Find where the given text appears and provide that cell's center as (X, Y) coordinate. 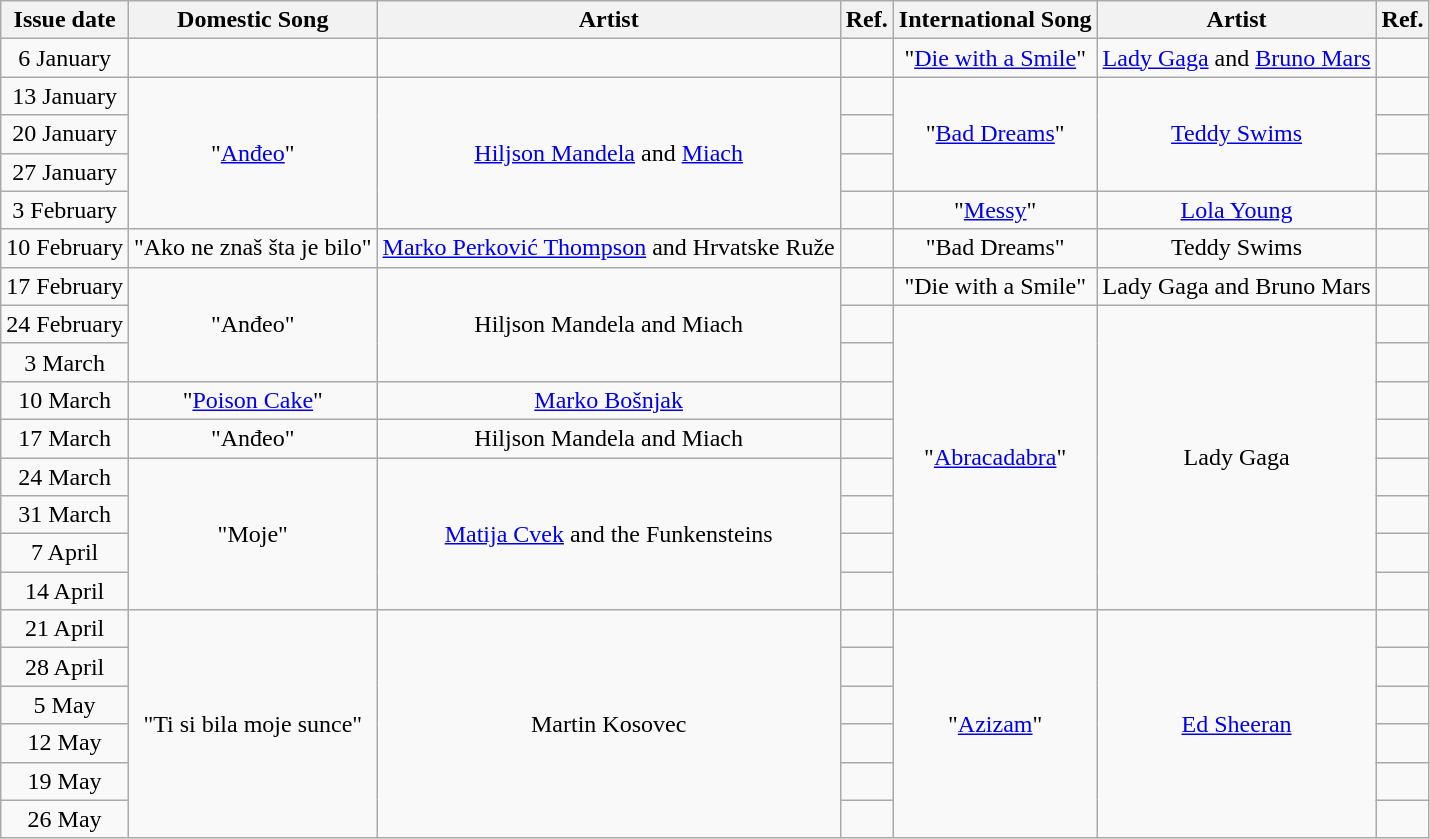
Domestic Song (252, 20)
14 April (65, 591)
7 April (65, 553)
Lola Young (1236, 210)
Marko Perković Thompson and Hrvatske Ruže (608, 248)
24 February (65, 324)
19 May (65, 781)
10 February (65, 248)
"Ako ne znaš šta je bilo" (252, 248)
Lady Gaga (1236, 457)
"Ti si bila moje sunce" (252, 724)
6 January (65, 58)
5 May (65, 705)
"Messy" (995, 210)
28 April (65, 667)
International Song (995, 20)
26 May (65, 819)
17 February (65, 286)
"Poison Cake" (252, 400)
Marko Bošnjak (608, 400)
Matija Cvek and the Funkensteins (608, 534)
Issue date (65, 20)
13 January (65, 96)
"Abracadabra" (995, 457)
24 March (65, 477)
12 May (65, 743)
Martin Kosovec (608, 724)
Ed Sheeran (1236, 724)
"Azizam" (995, 724)
"Moje" (252, 534)
20 January (65, 134)
3 February (65, 210)
17 March (65, 438)
10 March (65, 400)
21 April (65, 629)
27 January (65, 172)
31 March (65, 515)
3 March (65, 362)
